Return the (X, Y) coordinate for the center point of the cell that contains the specified text.  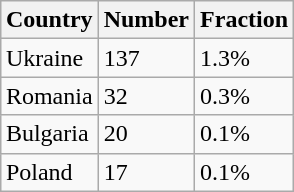
Bulgaria (49, 134)
Fraction (244, 20)
Poland (49, 172)
1.3% (244, 58)
Romania (49, 96)
Number (146, 20)
17 (146, 172)
20 (146, 134)
0.3% (244, 96)
137 (146, 58)
32 (146, 96)
Ukraine (49, 58)
Country (49, 20)
